Return the (X, Y) coordinate for the center point of the cell that contains the specified text.  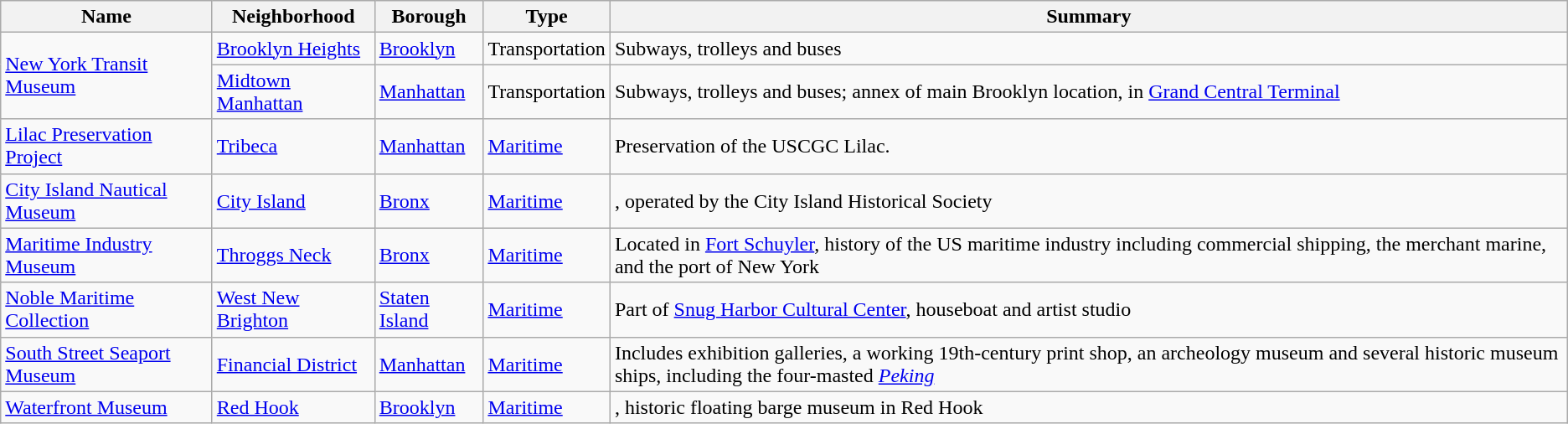
Preservation of the USCGC Lilac. (1089, 146)
Summary (1089, 17)
, operated by the City Island Historical Society (1089, 201)
West New Brighton (293, 310)
City Island Nautical Museum (106, 201)
Throggs Neck (293, 255)
Subways, trolleys and buses (1089, 49)
Financial District (293, 364)
Staten Island (429, 310)
New York Transit Museum (106, 75)
Borough (429, 17)
Maritime Industry Museum (106, 255)
Brooklyn Heights (293, 49)
Tribeca (293, 146)
Waterfront Museum (106, 407)
Midtown Manhattan (293, 92)
Part of Snug Harbor Cultural Center, houseboat and artist studio (1089, 310)
Red Hook (293, 407)
Type (547, 17)
City Island (293, 201)
, historic floating barge museum in Red Hook (1089, 407)
Lilac Preservation Project (106, 146)
Subways, trolleys and buses; annex of main Brooklyn location, in Grand Central Terminal (1089, 92)
Name (106, 17)
Located in Fort Schuyler, history of the US maritime industry including commercial shipping, the merchant marine, and the port of New York (1089, 255)
South Street Seaport Museum (106, 364)
Neighborhood (293, 17)
Noble Maritime Collection (106, 310)
